Provide the [X, Y] coordinate of the cell's center where the given text is located.  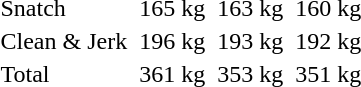
193 kg [250, 41]
196 kg [172, 41]
